Provide the (x, y) coordinate of the cell's center where the given text is located.  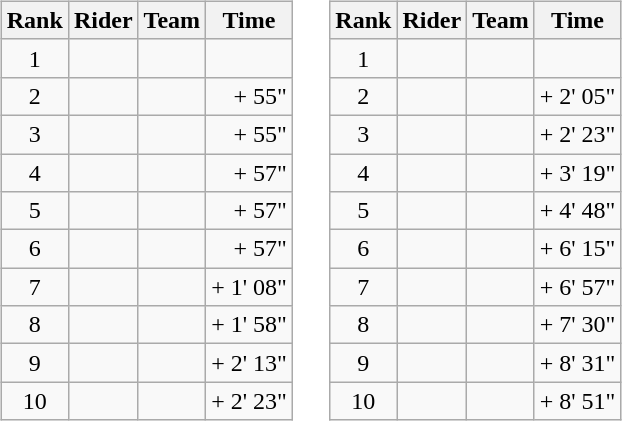
+ 8' 31" (578, 363)
+ 2' 05" (578, 96)
+ 4' 48" (578, 211)
+ 6' 15" (578, 249)
+ 8' 51" (578, 401)
+ 3' 19" (578, 173)
+ 7' 30" (578, 325)
+ 2' 13" (250, 363)
+ 1' 08" (250, 287)
+ 6' 57" (578, 287)
+ 1' 58" (250, 325)
